From the cell containing the given text, extract its center point as [x, y] coordinate. 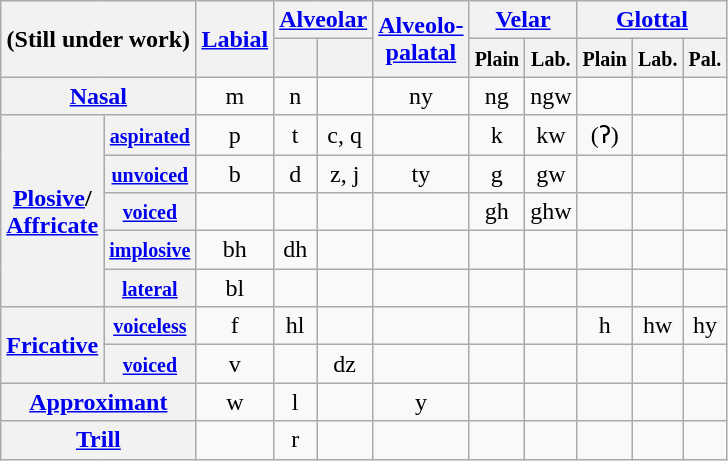
voiceless [150, 326]
bl [235, 288]
n [296, 96]
Glottal [652, 20]
gh [497, 212]
implosive [150, 250]
hl [296, 326]
ghw [551, 212]
z, j [345, 173]
Approximant [98, 402]
f [235, 326]
dz [345, 364]
Labial [235, 39]
v [235, 364]
c, q [345, 135]
Velar [523, 20]
Alveolar [324, 20]
Alveolo-palatal [421, 39]
d [296, 173]
b [235, 173]
Nasal [98, 96]
hy [705, 326]
y [421, 402]
kw [551, 135]
Pal. [705, 58]
unvoiced [150, 173]
dh [296, 250]
m [235, 96]
ngw [551, 96]
l [296, 402]
Plosive/Affricate [52, 211]
r [296, 440]
ty [421, 173]
t [296, 135]
Fricative [52, 345]
ny [421, 96]
w [235, 402]
ng [497, 96]
p [235, 135]
aspirated [150, 135]
g [497, 173]
k [497, 135]
h [605, 326]
bh [235, 250]
(ʔ) [605, 135]
lateral [150, 288]
hw [658, 326]
gw [551, 173]
(Still under work) [98, 39]
Trill [98, 440]
